For the text-containing cell, return its midpoint in [X, Y] coordinate format. 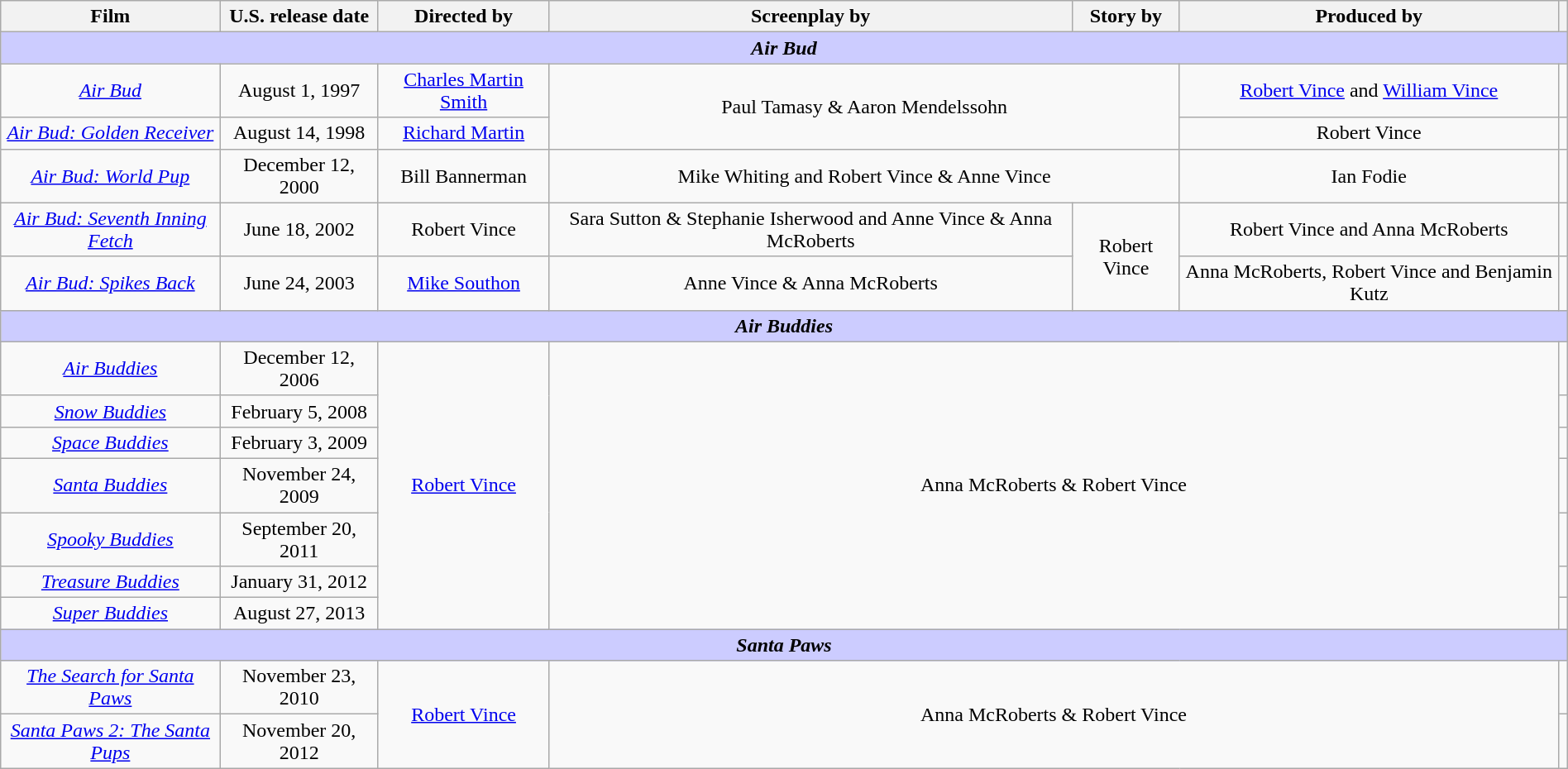
Screenplay by [810, 17]
August 14, 1998 [299, 133]
Mike Southon [463, 283]
Snow Buddies [111, 411]
Richard Martin [463, 133]
Super Buddies [111, 614]
Mike Whiting and Robert Vince & Anne Vince [865, 175]
June 18, 2002 [299, 230]
Sara Sutton & Stephanie Isherwood and Anne Vince & Anna McRoberts [810, 230]
February 3, 2009 [299, 442]
Charles Martin Smith [463, 91]
Anna McRoberts, Robert Vince and Benjamin Kutz [1369, 283]
August 27, 2013 [299, 614]
Paul Tamasy & Aaron Mendelssohn [865, 106]
June 24, 2003 [299, 283]
Story by [1126, 17]
Santa Paws [784, 645]
September 20, 2011 [299, 539]
Spooky Buddies [111, 539]
Directed by [463, 17]
Bill Bannerman [463, 175]
November 23, 2010 [299, 688]
Air Bud: Seventh Inning Fetch [111, 230]
Air Bud: World Pup [111, 175]
February 5, 2008 [299, 411]
U.S. release date [299, 17]
The Search for Santa Paws [111, 688]
Anne Vince & Anna McRoberts [810, 283]
January 31, 2012 [299, 582]
Santa Paws 2: The Santa Pups [111, 741]
November 24, 2009 [299, 485]
December 12, 2000 [299, 175]
Air Bud: Golden Receiver [111, 133]
Space Buddies [111, 442]
Ian Fodie [1369, 175]
August 1, 1997 [299, 91]
December 12, 2006 [299, 369]
Produced by [1369, 17]
Santa Buddies [111, 485]
Robert Vince and William Vince [1369, 91]
Air Bud: Spikes Back [111, 283]
Treasure Buddies [111, 582]
November 20, 2012 [299, 741]
Robert Vince and Anna McRoberts [1369, 230]
Film [111, 17]
